Determine the (X, Y) coordinate at the center of the cell enclosing the given text.  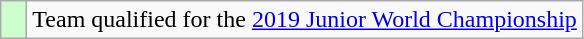
Team qualified for the 2019 Junior World Championship (305, 20)
